From the cell containing the given text, extract its center point as (x, y) coordinate. 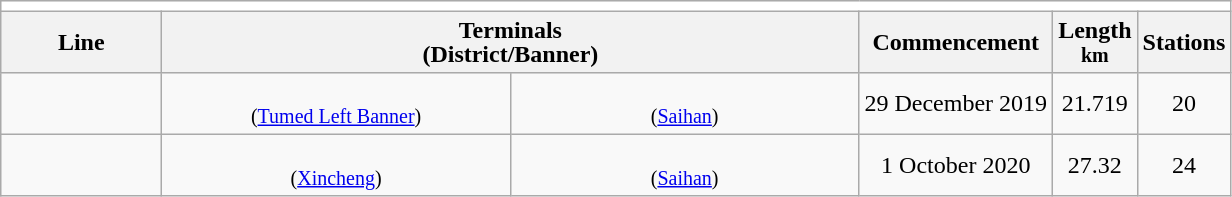
Commencement (956, 42)
27.32 (1095, 166)
Lengthkm (1095, 42)
Terminals(District/Banner) (510, 42)
21.719 (1095, 104)
(Xincheng) (336, 166)
(Tumed Left Banner) (336, 104)
24 (1184, 166)
29 December 2019 (956, 104)
Stations (1184, 42)
Line (82, 42)
1 October 2020 (956, 166)
20 (1184, 104)
